Provide the (X, Y) coordinate of the cell's center where the given text is located.  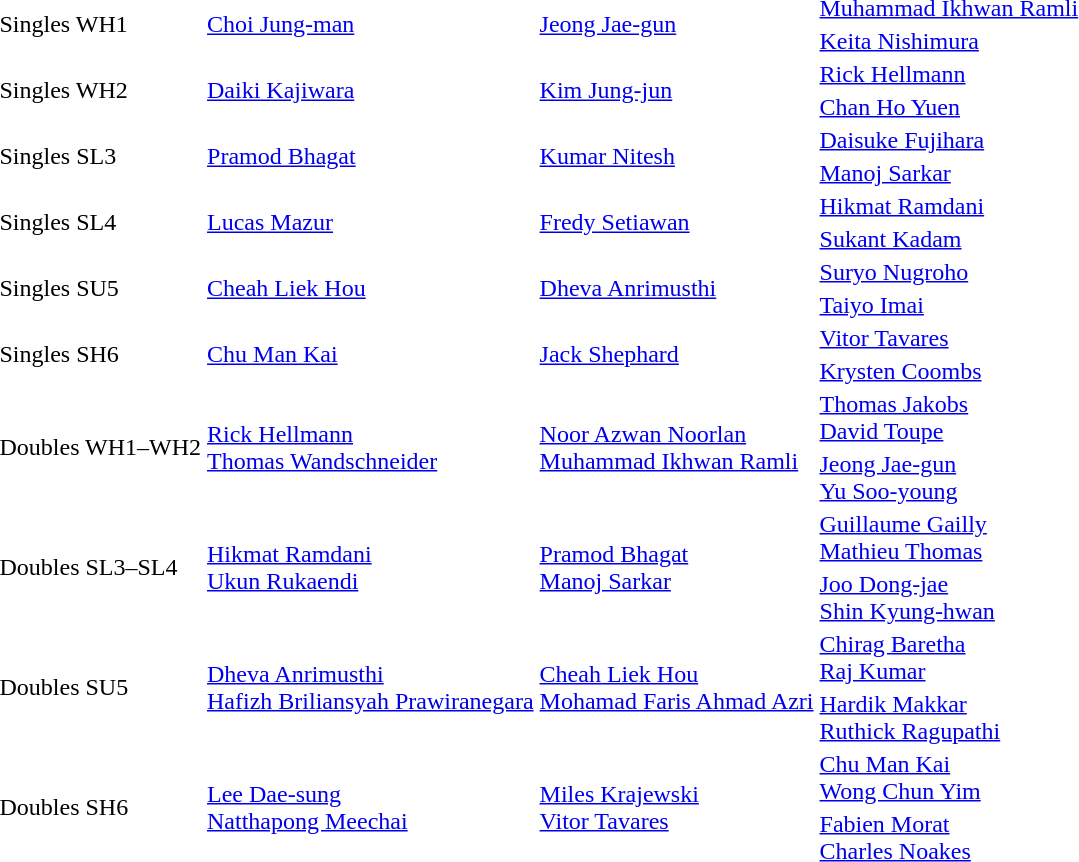
Fredy Setiawan (676, 222)
Daiki Kajiwara (371, 90)
Kim Jung-jun (676, 90)
Dheva Anrimusthi (676, 288)
Hikmat Ramdani Ukun Rukaendi (371, 568)
Cheah Liek Hou (371, 288)
Cheah Liek Hou Mohamad Faris Ahmad Azri (676, 688)
Lucas Mazur (371, 222)
Pramod Bhagat (371, 156)
Rick Hellmann Thomas Wandschneider (371, 448)
Kumar Nitesh (676, 156)
Jack Shephard (676, 354)
Dheva Anrimusthi Hafizh Briliansyah Prawiranegara (371, 688)
Pramod Bhagat Manoj Sarkar (676, 568)
Chu Man Kai (371, 354)
Noor Azwan Noorlan Muhammad Ikhwan Ramli (676, 448)
